Detect which cell encompasses the target text, then output its (x, y) center coordinate. 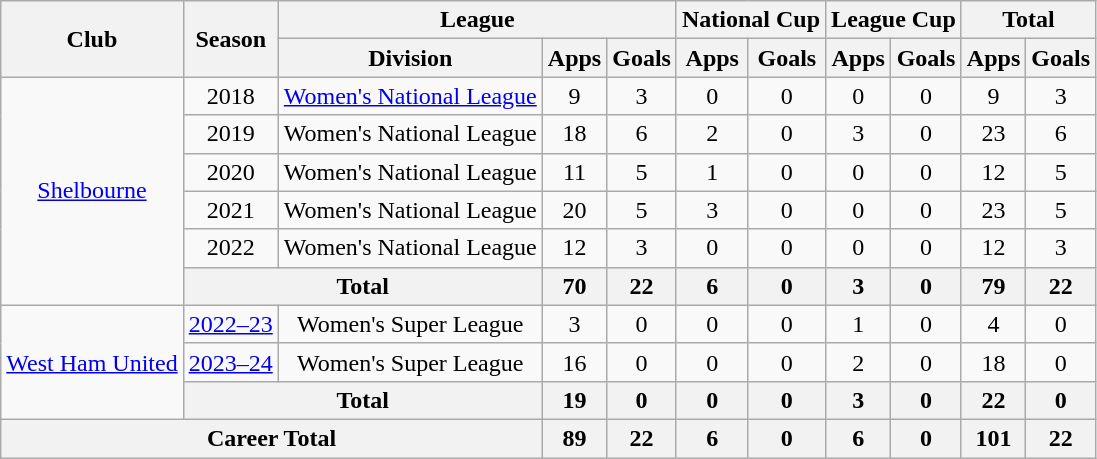
Division (410, 58)
Shelbourne (92, 191)
101 (993, 438)
2022 (230, 248)
League Cup (894, 20)
20 (574, 210)
70 (574, 286)
4 (993, 324)
Season (230, 39)
11 (574, 172)
2022–23 (230, 324)
16 (574, 362)
89 (574, 438)
2020 (230, 172)
West Ham United (92, 362)
2019 (230, 134)
19 (574, 400)
Career Total (272, 438)
League (477, 20)
2018 (230, 96)
2023–24 (230, 362)
National Cup (750, 20)
Club (92, 39)
2021 (230, 210)
79 (993, 286)
